Locate the cell with the specified text and output its [X, Y] center coordinate. 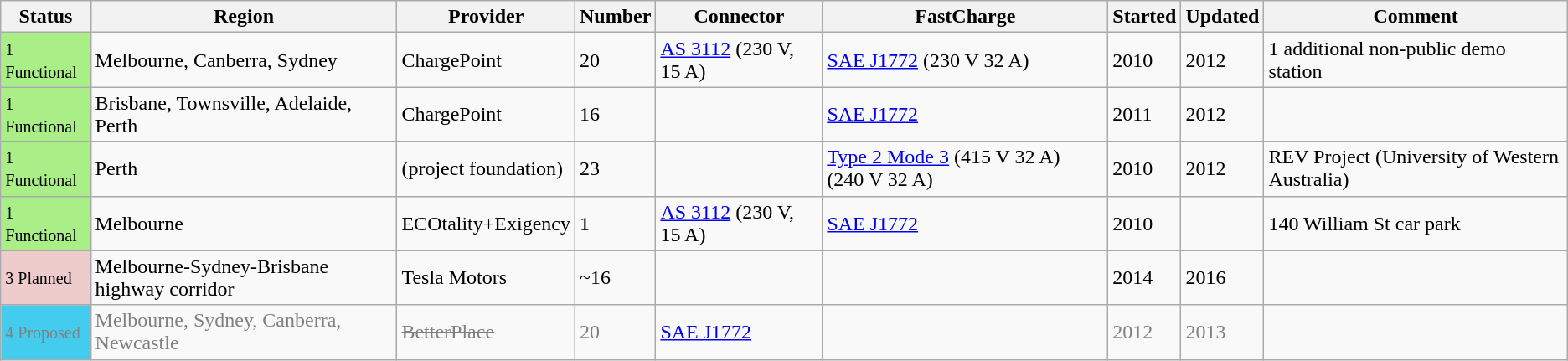
ECOtality+Exigency [486, 223]
Comment [1416, 17]
Melbourne, Sydney, Canberra, Newcastle [244, 332]
Type 2 Mode 3 (415 V 32 A) (240 V 32 A) [965, 169]
3 Planned [45, 278]
16 [615, 114]
Started [1144, 17]
SAE J1772 (230 V 32 A) [965, 60]
2014 [1144, 278]
Perth [244, 169]
Brisbane, Townsville, Adelaide, Perth [244, 114]
Number [615, 17]
Melbourne [244, 223]
4 Proposed [45, 332]
Updated [1223, 17]
BetterPlace [486, 332]
Melbourne, Canberra, Sydney [244, 60]
Region [244, 17]
Status [45, 17]
140 William St car park [1416, 223]
Connector [739, 17]
Provider [486, 17]
23 [615, 169]
1 [615, 223]
(project foundation) [486, 169]
Melbourne-Sydney-Brisbane highway corridor [244, 278]
2016 [1223, 278]
Tesla Motors [486, 278]
FastCharge [965, 17]
~16 [615, 278]
2013 [1223, 332]
2011 [1144, 114]
REV Project (University of Western Australia) [1416, 169]
1 additional non-public demo station [1416, 60]
